For the text-containing cell, return its midpoint in (x, y) coordinate format. 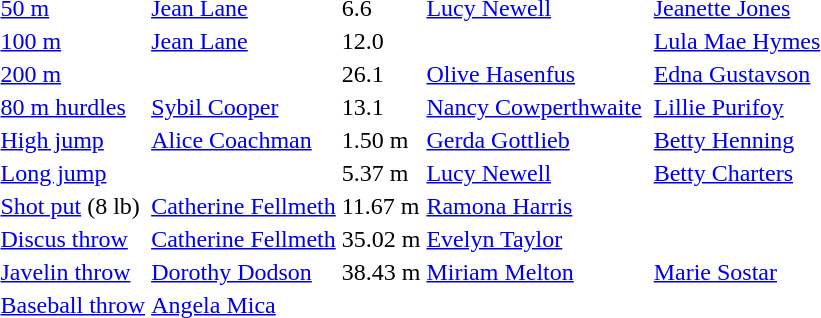
13.1 (381, 107)
35.02 m (381, 239)
Alice Coachman (244, 140)
11.67 m (381, 206)
Miriam Melton (534, 272)
Dorothy Dodson (244, 272)
Olive Hasenfus (534, 74)
Gerda Gottlieb (534, 140)
26.1 (381, 74)
5.37 m (381, 173)
1.50 m (381, 140)
12.0 (381, 41)
Jean Lane (244, 41)
Lucy Newell (534, 173)
Nancy Cowperthwaite (534, 107)
38.43 m (381, 272)
Evelyn Taylor (534, 239)
Sybil Cooper (244, 107)
Ramona Harris (534, 206)
